For the text-containing cell, return its midpoint in (X, Y) coordinate format. 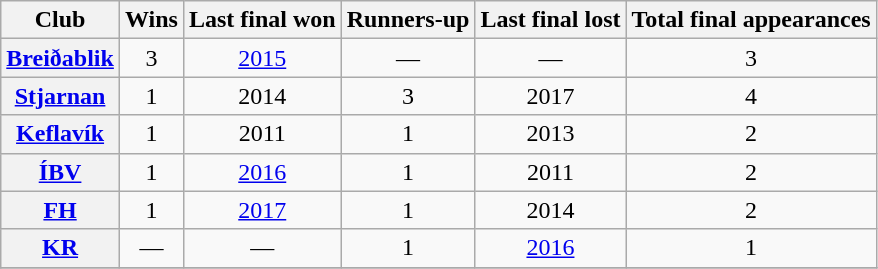
Wins (151, 20)
Total final appearances (751, 20)
Breiðablik (60, 58)
4 (751, 96)
2015 (262, 58)
Last final won (262, 20)
ÍBV (60, 172)
FH (60, 210)
2013 (550, 134)
Keflavík (60, 134)
Last final lost (550, 20)
Runners-up (408, 20)
Club (60, 20)
Stjarnan (60, 96)
KR (60, 248)
